Identify which cell holds the provided text, then report its (X, Y) central coordinate. 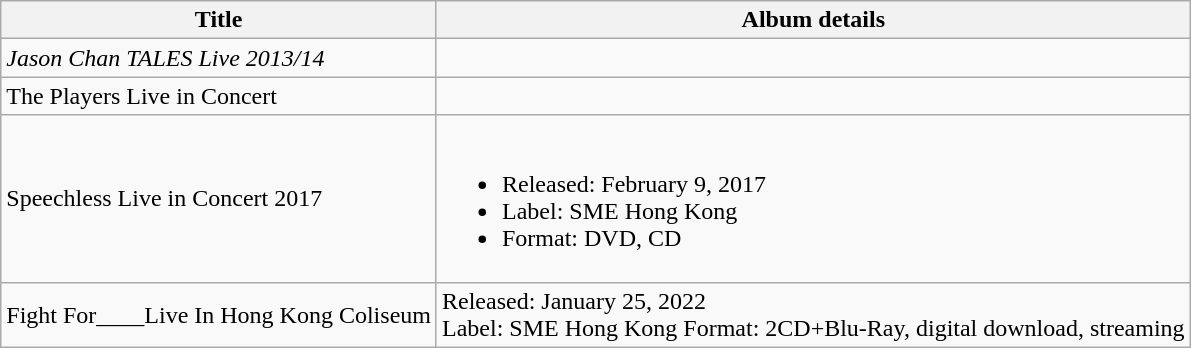
Album details (813, 20)
Released: February 9, 2017Label: SME Hong KongFormat: DVD, CD (813, 198)
The Players Live in Concert (219, 96)
Title (219, 20)
Released: January 25, 2022Label: SME Hong Kong Format: 2CD+Blu-Ray, digital download, streaming (813, 314)
Fight For____Live In Hong Kong Coliseum (219, 314)
Jason Chan TALES Live 2013/14 (219, 58)
Speechless Live in Concert 2017 (219, 198)
